Output the (X, Y) coordinate of the center of the cell containing the given text.  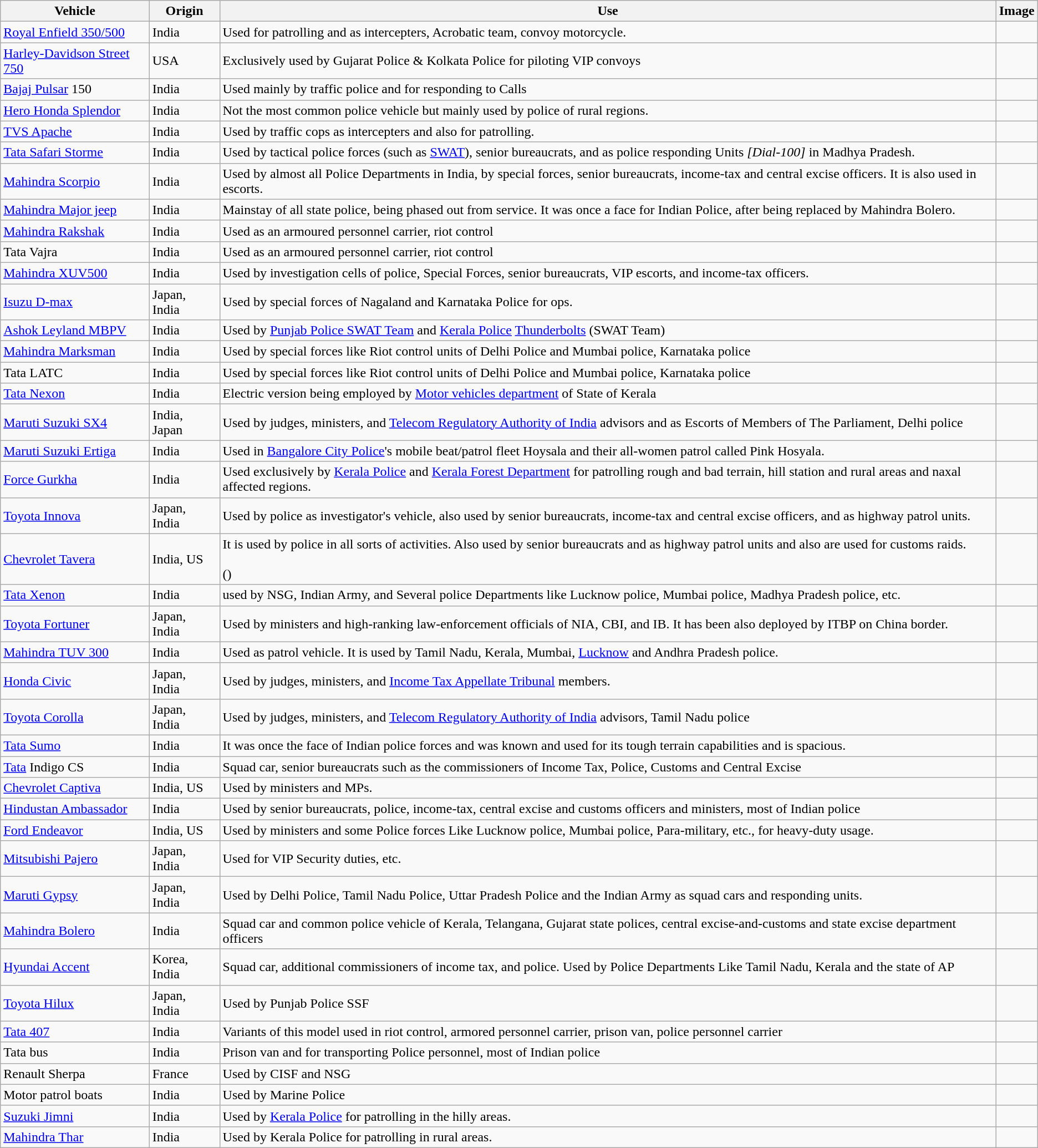
Used by Punjab Police SWAT Team and Kerala Police Thunderbolts (SWAT Team) (608, 331)
Tata 407 (75, 1032)
Squad car and common police vehicle of Kerala, Telangana, Gujarat state polices, central excise-and-customs and state excise department officers (608, 931)
Mahindra XUV500 (75, 273)
Used for VIP Security duties, etc. (608, 859)
Honda Civic (75, 681)
Tata Vajra (75, 252)
Used by Delhi Police, Tamil Nadu Police, Uttar Pradesh Police and the Indian Army as squad cars and responding units. (608, 895)
Tata Sumo (75, 745)
Used by tactical police forces (such as SWAT), senior bureaucrats, and as police responding Units [Dial-100] in Madhya Pradesh. (608, 153)
Mahindra Marksman (75, 352)
Korea, India (184, 967)
Royal Enfield 350/500 (75, 32)
Used in Bangalore City Police's mobile beat/patrol fleet Hoysala and their all-women patrol called Pink Hosyala. (608, 451)
used by NSG, Indian Army, and Several police Departments like Lucknow police, Mumbai police, Madhya Pradesh police, etc. (608, 595)
Chevrolet Captiva (75, 788)
France (184, 1074)
Used by judges, ministers, and Income Tax Appellate Tribunal members. (608, 681)
Used by Marine Police (608, 1095)
Maruti Gypsy (75, 895)
Squad car, additional commissioners of income tax, and police. Used by Police Departments Like Tamil Nadu, Kerala and the state of AP (608, 967)
USA (184, 61)
Toyota Corolla (75, 717)
Maruti Suzuki Ertiga (75, 451)
Harley-Davidson Street 750 (75, 61)
Used by judges, ministers, and Telecom Regulatory Authority of India advisors, Tamil Nadu police (608, 717)
Tata Xenon (75, 595)
Toyota Hilux (75, 1003)
Tata Nexon (75, 394)
Electric version being employed by Motor vehicles department of State of Kerala (608, 394)
India, Japan (184, 423)
TVS Apache (75, 131)
Used as patrol vehicle. It is used by Tamil Nadu, Kerala, Mumbai, Lucknow and Andhra Pradesh police. (608, 652)
Used by ministers and MPs. (608, 788)
Used by police as investigator's vehicle, also used by senior bureaucrats, income-tax and central excise officers, and as highway patrol units. (608, 516)
Squad car, senior bureaucrats such as the commissioners of Income Tax, Police, Customs and Central Excise (608, 767)
Used by ministers and high-ranking law-enforcement officials of NIA, CBI, and IB. It has been also deployed by ITBP on China border. (608, 623)
Suzuki Jimni (75, 1116)
Use (608, 11)
Prison van and for transporting Police personnel, most of Indian police (608, 1053)
Exclusively used by Gujarat Police & Kolkata Police for piloting VIP convoys (608, 61)
It is used by police in all sorts of activities. Also used by senior bureaucrats and as highway patrol units and also are used for customs raids. () (608, 559)
Tata Indigo CS (75, 767)
Used by Kerala Police for patrolling in rural areas. (608, 1137)
Used by CISF and NSG (608, 1074)
Tata Safari Storme (75, 153)
Used mainly by traffic police and for responding to Calls (608, 89)
Ford Endeavor (75, 830)
Isuzu D-max (75, 302)
Renault Sherpa (75, 1074)
Used by special forces of Nagaland and Karnataka Police for ops. (608, 302)
Hero Honda Splendor (75, 110)
Hindustan Ambassador (75, 809)
Mitsubishi Pajero (75, 859)
Tata LATC (75, 373)
Used by senior bureaucrats, police, income-tax, central excise and customs officers and ministers, most of Indian police (608, 809)
Mahindra TUV 300 (75, 652)
Used by investigation cells of police, Special Forces, senior bureaucrats, VIP escorts, and income-tax officers. (608, 273)
Origin (184, 11)
Toyota Fortuner (75, 623)
Mahindra Thar (75, 1137)
Tata bus (75, 1053)
Not the most common police vehicle but mainly used by police of rural regions. (608, 110)
Bajaj Pulsar 150 (75, 89)
Used for patrolling and as intercepters, Acrobatic team, convoy motorcycle. (608, 32)
Used by ministers and some Police forces Like Lucknow police, Mumbai police, Para-military, etc., for heavy-duty usage. (608, 830)
Motor patrol boats (75, 1095)
Used by Kerala Police for patrolling in the hilly areas. (608, 1116)
Used by traffic cops as intercepters and also for patrolling. (608, 131)
Used by Punjab Police SSF (608, 1003)
Mahindra Major jeep (75, 210)
Toyota Innova (75, 516)
Mahindra Rakshak (75, 231)
Mainstay of all state police, being phased out from service. It was once a face for Indian Police, after being replaced by Mahindra Bolero. (608, 210)
Mahindra Scorpio (75, 181)
Maruti Suzuki SX4 (75, 423)
Mahindra Bolero (75, 931)
Ashok Leyland MBPV (75, 331)
Hyundai Accent (75, 967)
Chevrolet Tavera (75, 559)
Used by judges, ministers, and Telecom Regulatory Authority of India advisors and as Escorts of Members of The Parliament, Delhi police (608, 423)
Force Gurkha (75, 479)
It was once the face of Indian police forces and was known and used for its tough terrain capabilities and is spacious. (608, 745)
Variants of this model used in riot control, armored personnel carrier, prison van, police personnel carrier (608, 1032)
Vehicle (75, 11)
Image (1017, 11)
